Pinpoint the cell where the given text exists, returning its (X, Y) midpoint coordinate. 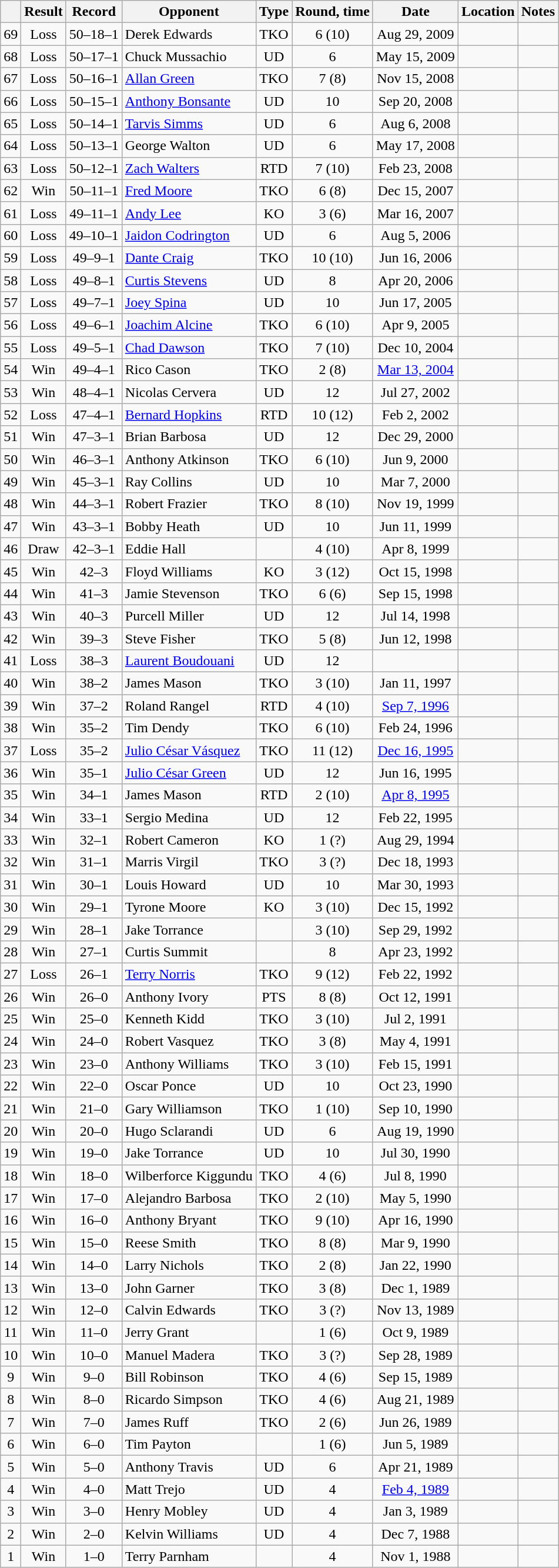
34 (11, 818)
Brian Barbosa (189, 437)
6 (8) (333, 191)
2 (6) (333, 1422)
49 (11, 482)
Dec 15, 2007 (415, 191)
60 (11, 235)
24–0 (94, 1042)
69 (11, 34)
30–1 (94, 885)
Jun 11, 1999 (415, 526)
49–11–1 (94, 213)
55 (11, 348)
Sep 29, 1992 (415, 929)
Tarvis Simms (189, 124)
24 (11, 1042)
50–12–1 (94, 168)
Feb 15, 1991 (415, 1064)
35–1 (94, 773)
Julio César Vásquez (189, 750)
23–0 (94, 1064)
7–0 (94, 1422)
Nov 15, 2008 (415, 79)
George Walton (189, 146)
Nicolas Cervera (189, 392)
29 (11, 929)
Jul 27, 2002 (415, 392)
Eddie Hall (189, 549)
26 (11, 997)
22–0 (94, 1086)
Chad Dawson (189, 348)
33 (11, 840)
49–10–1 (94, 235)
46–3–1 (94, 459)
48–4–1 (94, 392)
63 (11, 168)
39 (11, 706)
Joachim Alcine (189, 325)
53 (11, 392)
27–1 (94, 952)
Jaidon Codrington (189, 235)
10 (12) (333, 415)
5 (11, 1467)
Apr 8, 1999 (415, 549)
Dec 16, 1995 (415, 750)
47–4–1 (94, 415)
58 (11, 281)
Roland Rangel (189, 706)
Steve Fisher (189, 638)
44 (11, 593)
47 (11, 526)
Dec 15, 1992 (415, 907)
Jun 12, 1998 (415, 638)
Feb 4, 1989 (415, 1489)
Feb 22, 1992 (415, 974)
Oct 9, 1989 (415, 1332)
42–3–1 (94, 549)
18–0 (94, 1176)
54 (11, 370)
32 (11, 862)
9–0 (94, 1377)
PTS (274, 997)
Joey Spina (189, 303)
Type (274, 12)
Round, time (333, 12)
49–4–1 (94, 370)
1–0 (94, 1556)
Bobby Heath (189, 526)
Mar 7, 2000 (415, 482)
8–0 (94, 1400)
13–0 (94, 1287)
38–3 (94, 661)
49–5–1 (94, 348)
11 (12) (333, 750)
Nov 13, 1989 (415, 1310)
Sep 7, 1996 (415, 706)
Feb 23, 2008 (415, 168)
Marris Virgil (189, 862)
17–0 (94, 1198)
Terry Norris (189, 974)
Ricardo Simpson (189, 1400)
Alejandro Barbosa (189, 1198)
62 (11, 191)
Dec 7, 1988 (415, 1534)
66 (11, 101)
Apr 21, 1989 (415, 1467)
May 5, 1990 (415, 1198)
11 (11, 1332)
Jan 3, 1989 (415, 1512)
49–7–1 (94, 303)
67 (11, 79)
Jamie Stevenson (189, 593)
61 (11, 213)
45 (11, 571)
43–3–1 (94, 526)
27 (11, 974)
20 (11, 1131)
Ray Collins (189, 482)
Sergio Medina (189, 818)
Sep 15, 1998 (415, 593)
Sep 10, 1990 (415, 1109)
12–0 (94, 1310)
Kenneth Kidd (189, 1019)
Aug 19, 1990 (415, 1131)
15–0 (94, 1243)
Dec 18, 1993 (415, 862)
Aug 5, 2006 (415, 235)
Apr 23, 1992 (415, 952)
Julio César Green (189, 773)
May 17, 2008 (415, 146)
Sep 28, 1989 (415, 1355)
Dec 10, 2004 (415, 348)
Matt Trejo (189, 1489)
5 (8) (333, 638)
Apr 20, 2006 (415, 281)
6 (6) (333, 593)
22 (11, 1086)
11–0 (94, 1332)
Mar 13, 2004 (415, 370)
Tim Payton (189, 1444)
19 (11, 1153)
Mar 16, 2007 (415, 213)
Opponent (189, 12)
50–13–1 (94, 146)
Anthony Williams (189, 1064)
38 (11, 728)
Manuel Madera (189, 1355)
Jul 14, 1998 (415, 616)
Reese Smith (189, 1243)
Wilberforce Kiggundu (189, 1176)
Terry Parnham (189, 1556)
Dec 1, 1989 (415, 1287)
Date (415, 12)
9 (10) (333, 1220)
Jerry Grant (189, 1332)
Mar 30, 1993 (415, 885)
Calvin Edwards (189, 1310)
47–3–1 (94, 437)
40–3 (94, 616)
52 (11, 415)
Jun 5, 1989 (415, 1444)
59 (11, 258)
Rico Cason (189, 370)
Jun 26, 1989 (415, 1422)
Bill Robinson (189, 1377)
39–3 (94, 638)
Apr 16, 1990 (415, 1220)
Oct 12, 1991 (415, 997)
14 (11, 1265)
Zach Walters (189, 168)
26–0 (94, 997)
Robert Cameron (189, 840)
34–1 (94, 795)
42 (11, 638)
30 (11, 907)
20–0 (94, 1131)
Record (94, 12)
28–1 (94, 929)
2 (11, 1534)
Feb 24, 1996 (415, 728)
50–14–1 (94, 124)
49–8–1 (94, 281)
64 (11, 146)
36 (11, 773)
10 (10) (333, 258)
Anthony Travis (189, 1467)
Location (488, 12)
Henry Mobley (189, 1512)
Kelvin Williams (189, 1534)
1 (10) (333, 1109)
8 (10) (333, 504)
14–0 (94, 1265)
Feb 22, 1995 (415, 818)
38–2 (94, 683)
3 (6) (333, 213)
50–16–1 (94, 79)
Bernard Hopkins (189, 415)
17 (11, 1198)
25–0 (94, 1019)
16 (11, 1220)
Jun 16, 1995 (415, 773)
Tim Dendy (189, 728)
Anthony Atkinson (189, 459)
57 (11, 303)
5–0 (94, 1467)
19–0 (94, 1153)
Jul 2, 1991 (415, 1019)
21 (11, 1109)
Notes (538, 12)
6–0 (94, 1444)
3–0 (94, 1512)
Aug 6, 2008 (415, 124)
Nov 19, 1999 (415, 504)
56 (11, 325)
James Ruff (189, 1422)
9 (11, 1377)
Chuck Mussachio (189, 56)
Nov 1, 1988 (415, 1556)
41–3 (94, 593)
35 (11, 795)
Sep 20, 2008 (415, 101)
46 (11, 549)
3 (11, 1512)
Dante Craig (189, 258)
Apr 9, 2005 (415, 325)
7 (8) (333, 79)
48 (11, 504)
Apr 8, 1995 (415, 795)
31 (11, 885)
49–9–1 (94, 258)
23 (11, 1064)
Laurent Boudouani (189, 661)
Result (43, 12)
32–1 (94, 840)
49–6–1 (94, 325)
10–0 (94, 1355)
37–2 (94, 706)
25 (11, 1019)
Purcell Miller (189, 616)
4–0 (94, 1489)
Oscar Ponce (189, 1086)
Allan Green (189, 79)
16–0 (94, 1220)
Aug 29, 1994 (415, 840)
Sep 15, 1989 (415, 1377)
45–3–1 (94, 482)
Draw (43, 549)
Hugo Sclarandi (189, 1131)
Fred Moore (189, 191)
Feb 2, 2002 (415, 415)
37 (11, 750)
May 4, 1991 (415, 1042)
33–1 (94, 818)
Curtis Stevens (189, 281)
1 (?) (333, 840)
65 (11, 124)
Jul 30, 1990 (415, 1153)
John Garner (189, 1287)
13 (11, 1287)
Dec 29, 2000 (415, 437)
50–15–1 (94, 101)
3 (12) (333, 571)
Jun 16, 2006 (415, 258)
Jul 8, 1990 (415, 1176)
Robert Vasquez (189, 1042)
50–18–1 (94, 34)
7 (11, 1422)
50–17–1 (94, 56)
Anthony Bryant (189, 1220)
26–1 (94, 974)
18 (11, 1176)
Curtis Summit (189, 952)
28 (11, 952)
Anthony Bonsante (189, 101)
Anthony Ivory (189, 997)
51 (11, 437)
21–0 (94, 1109)
31–1 (94, 862)
9 (12) (333, 974)
Jan 22, 1990 (415, 1265)
Jun 9, 2000 (415, 459)
Louis Howard (189, 885)
Oct 23, 1990 (415, 1086)
Larry Nichols (189, 1265)
2–0 (94, 1534)
Aug 21, 1989 (415, 1400)
Andy Lee (189, 213)
Tyrone Moore (189, 907)
Jun 17, 2005 (415, 303)
Gary Williamson (189, 1109)
42–3 (94, 571)
43 (11, 616)
15 (11, 1243)
Jan 11, 1997 (415, 683)
68 (11, 56)
May 15, 2009 (415, 56)
Derek Edwards (189, 34)
1 (11, 1556)
41 (11, 661)
Floyd Williams (189, 571)
44–3–1 (94, 504)
40 (11, 683)
Mar 9, 1990 (415, 1243)
29–1 (94, 907)
Robert Frazier (189, 504)
50 (11, 459)
Oct 15, 1998 (415, 571)
Aug 29, 2009 (415, 34)
50–11–1 (94, 191)
